Determine the [X, Y] coordinate at the center of the cell enclosing the given text.  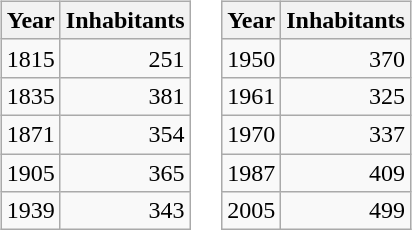
1950 [252, 58]
365 [125, 173]
325 [346, 96]
354 [125, 134]
409 [346, 173]
343 [125, 211]
251 [125, 58]
1987 [252, 173]
1970 [252, 134]
337 [346, 134]
1815 [30, 58]
2005 [252, 211]
1961 [252, 96]
1905 [30, 173]
1939 [30, 211]
1835 [30, 96]
1871 [30, 134]
370 [346, 58]
381 [125, 96]
499 [346, 211]
